Find where the given text appears and provide that cell's center as (x, y) coordinate. 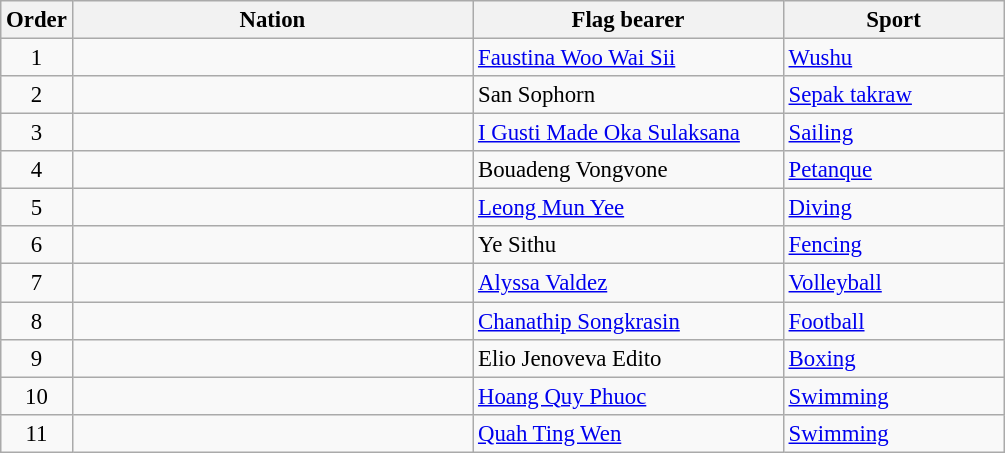
Football (894, 321)
Petanque (894, 170)
Chanathip Songkrasin (628, 321)
5 (36, 208)
Wushu (894, 58)
Nation (272, 20)
Flag bearer (628, 20)
Elio Jenoveva Edito (628, 358)
Order (36, 20)
Diving (894, 208)
San Sophorn (628, 95)
8 (36, 321)
Sepak takraw (894, 95)
Leong Mun Yee (628, 208)
3 (36, 133)
Quah Ting Wen (628, 433)
9 (36, 358)
Ye Sithu (628, 245)
1 (36, 58)
Faustina Woo Wai Sii (628, 58)
Volleyball (894, 283)
10 (36, 396)
Hoang Quy Phuoc (628, 396)
6 (36, 245)
Alyssa Valdez (628, 283)
Boxing (894, 358)
4 (36, 170)
11 (36, 433)
Bouadeng Vongvone (628, 170)
Fencing (894, 245)
Sport (894, 20)
Sailing (894, 133)
I Gusti Made Oka Sulaksana (628, 133)
7 (36, 283)
2 (36, 95)
